From the cell containing the given text, extract its center point as (x, y) coordinate. 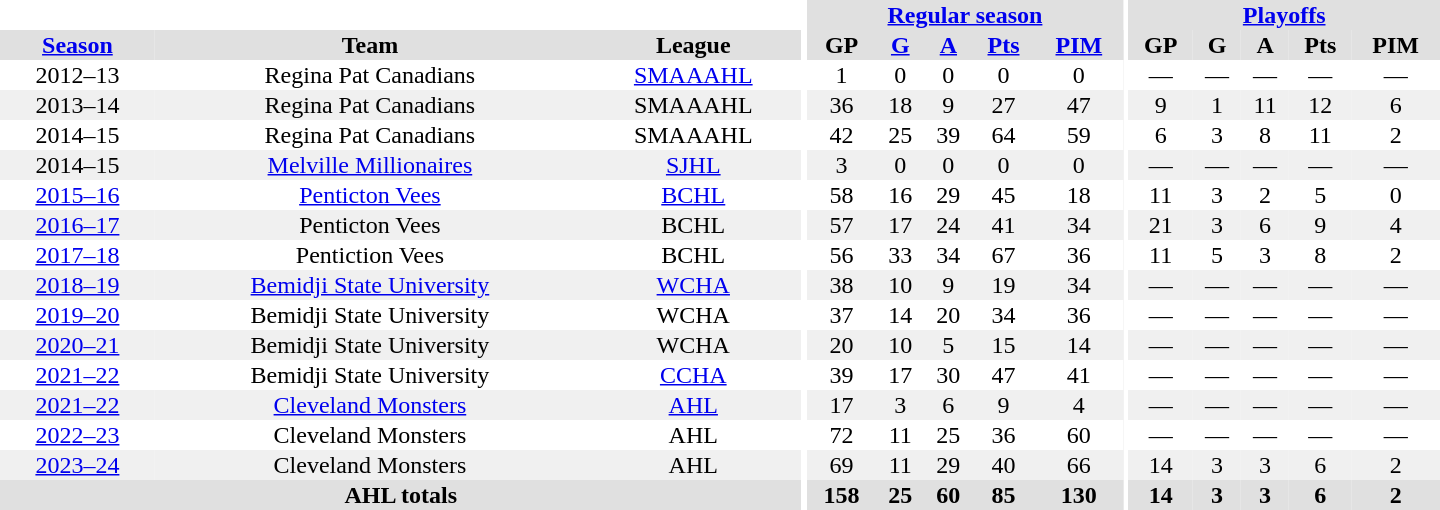
2020–21 (78, 345)
2022–23 (78, 435)
58 (842, 195)
2017–18 (78, 255)
16 (900, 195)
40 (1003, 465)
57 (842, 225)
158 (842, 495)
45 (1003, 195)
21 (1160, 225)
Season (78, 45)
56 (842, 255)
69 (842, 465)
League (694, 45)
27 (1003, 105)
59 (1079, 135)
Team (370, 45)
2013–14 (78, 105)
2023–24 (78, 465)
66 (1079, 465)
64 (1003, 135)
2019–20 (78, 315)
130 (1079, 495)
2016–17 (78, 225)
Pentiction Vees (370, 255)
15 (1003, 345)
30 (948, 375)
37 (842, 315)
Melville Millionaires (370, 165)
2018–19 (78, 285)
85 (1003, 495)
38 (842, 285)
24 (948, 225)
72 (842, 435)
SJHL (694, 165)
Regular season (965, 15)
AHL totals (401, 495)
Playoffs (1284, 15)
CCHA (694, 375)
19 (1003, 285)
2015–16 (78, 195)
33 (900, 255)
67 (1003, 255)
2012–13 (78, 75)
12 (1320, 105)
42 (842, 135)
